From the cell containing the given text, extract its center point as (x, y) coordinate. 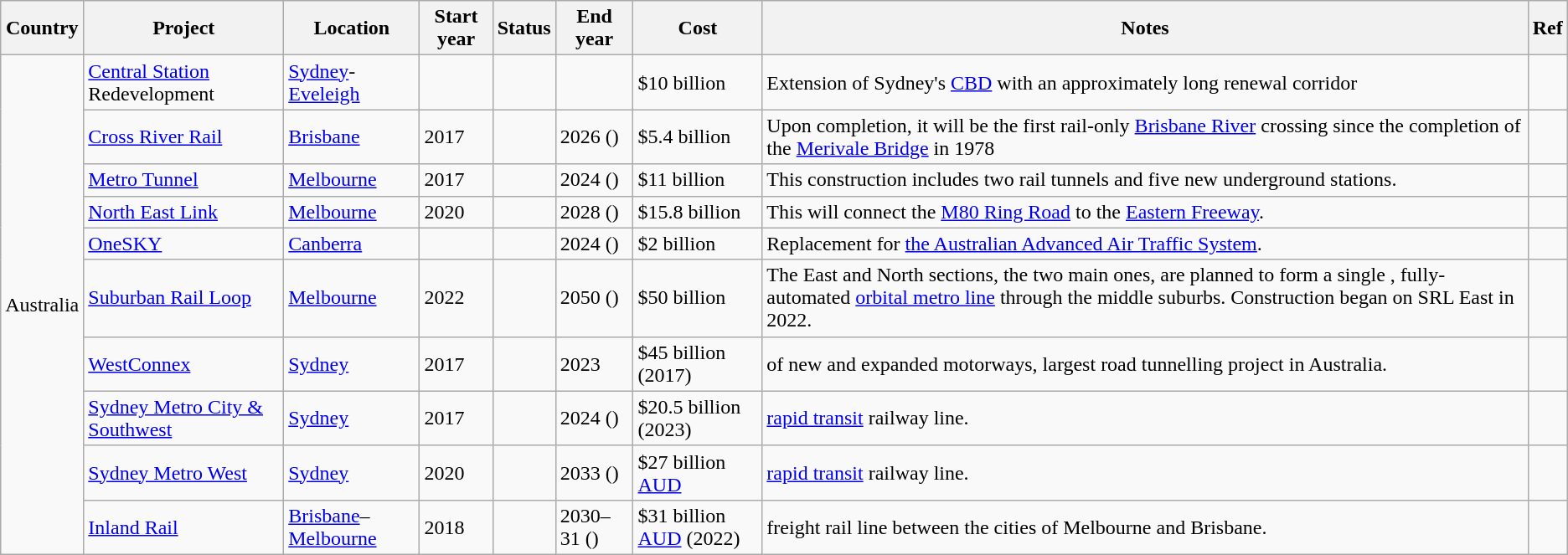
$27 billion AUD (698, 472)
of new and expanded motorways, largest road tunnelling project in Australia. (1145, 363)
2018 (456, 527)
WestConnex (184, 363)
Ref (1548, 28)
Inland Rail (184, 527)
Sydney Metro West (184, 472)
Project (184, 28)
freight rail line between the cities of Melbourne and Brisbane. (1145, 527)
2030–31 () (595, 527)
This will connect the M80 Ring Road to the Eastern Freeway. (1145, 212)
Sydney-Eveleigh (352, 82)
OneSKY (184, 244)
2023 (595, 363)
2050 () (595, 298)
This construction includes two rail tunnels and five new underground stations. (1145, 180)
2026 () (595, 137)
$50 billion (698, 298)
Start year (456, 28)
Central Station Redevelopment (184, 82)
End year (595, 28)
Cross River Rail (184, 137)
Upon completion, it will be the first rail-only Brisbane River crossing since the completion of the Merivale Bridge in 1978 (1145, 137)
$31 billion AUD (2022) (698, 527)
$10 billion (698, 82)
Extension of Sydney's CBD with an approximately long renewal corridor (1145, 82)
Location (352, 28)
2033 () (595, 472)
Status (524, 28)
Country (42, 28)
$15.8 billion (698, 212)
$11 billion (698, 180)
Sydney Metro City & Southwest (184, 419)
Brisbane–Melbourne (352, 527)
Brisbane (352, 137)
Canberra (352, 244)
Cost (698, 28)
$45 billion (2017) (698, 363)
Metro Tunnel (184, 180)
Suburban Rail Loop (184, 298)
Replacement for the Australian Advanced Air Traffic System. (1145, 244)
$2 billion (698, 244)
North East Link (184, 212)
2022 (456, 298)
$20.5 billion (2023) (698, 419)
2028 () (595, 212)
$5.4 billion (698, 137)
Australia (42, 305)
Notes (1145, 28)
